Locate the cell with the specified text and output its (X, Y) center coordinate. 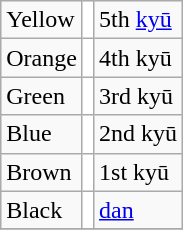
4th kyū (138, 58)
Black (42, 210)
5th kyū (138, 20)
1st kyū (138, 172)
Green (42, 96)
Blue (42, 134)
3rd kyū (138, 96)
dan (138, 210)
2nd kyū (138, 134)
Orange (42, 58)
Yellow (42, 20)
Brown (42, 172)
